Return (x, y) of the center of cell containing provided text 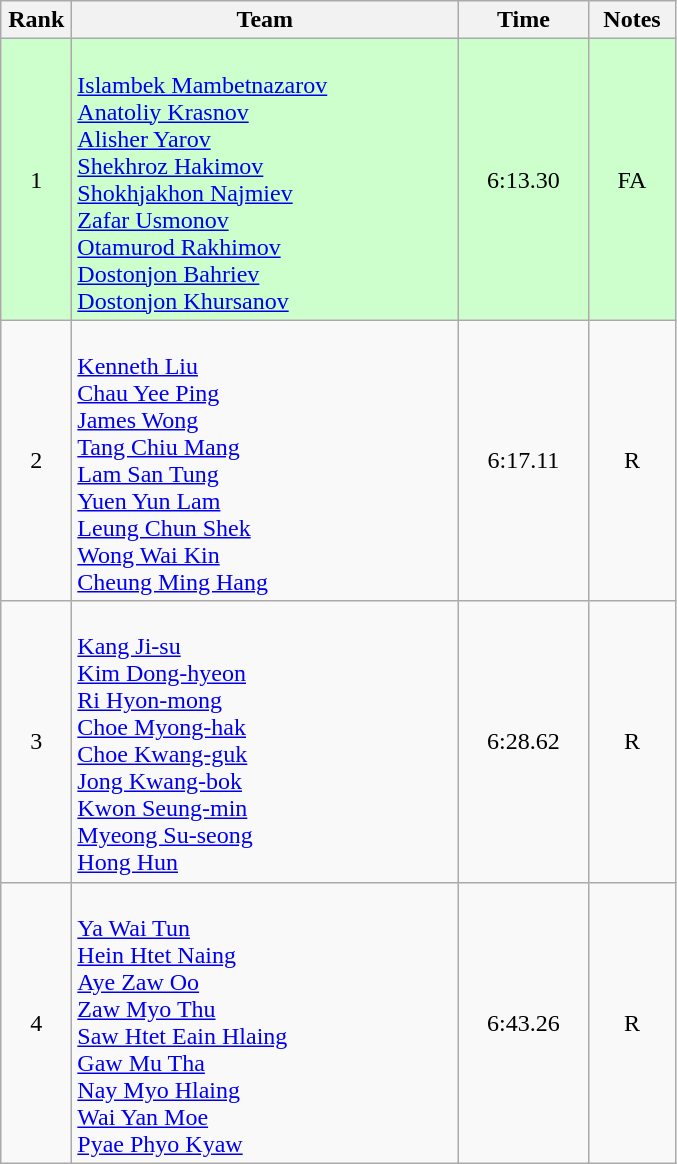
6:28.62 (524, 742)
6:17.11 (524, 460)
3 (36, 742)
4 (36, 1022)
Kang Ji-suKim Dong-hyeonRi Hyon-mongChoe Myong-hakChoe Kwang-gukJong Kwang-bokKwon Seung-minMyeong Su-seongHong Hun (265, 742)
2 (36, 460)
1 (36, 180)
Kenneth LiuChau Yee PingJames WongTang Chiu MangLam San TungYuen Yun LamLeung Chun ShekWong Wai KinCheung Ming Hang (265, 460)
Notes (632, 20)
Team (265, 20)
Rank (36, 20)
Ya Wai TunHein Htet NaingAye Zaw OoZaw Myo ThuSaw Htet Eain HlaingGaw Mu ThaNay Myo HlaingWai Yan MoePyae Phyo Kyaw (265, 1022)
6:13.30 (524, 180)
6:43.26 (524, 1022)
Time (524, 20)
FA (632, 180)
